Determine the (x, y) coordinate at the center of the cell enclosing the given text.  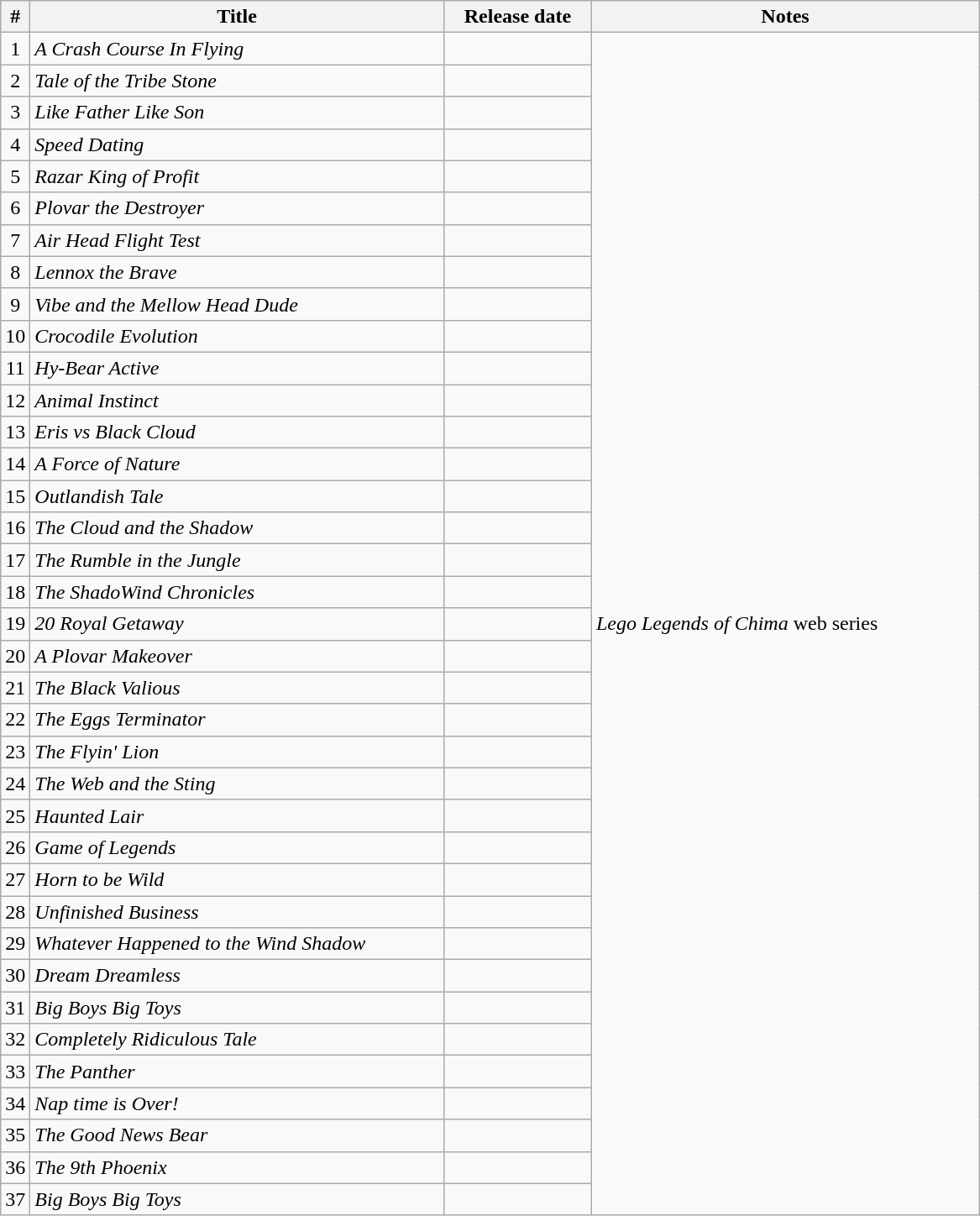
Tale of the Tribe Stone (237, 81)
Crocodile Evolution (237, 336)
The Panther (237, 1072)
19 (15, 624)
Notes (784, 17)
The Web and the Sting (237, 784)
6 (15, 208)
Game of Legends (237, 847)
Completely Ridiculous Tale (237, 1040)
Unfinished Business (237, 911)
The Flyin' Lion (237, 752)
Title (237, 17)
31 (15, 1008)
11 (15, 368)
13 (15, 432)
The Rumble in the Jungle (237, 560)
22 (15, 720)
A Force of Nature (237, 464)
4 (15, 144)
34 (15, 1103)
Horn to be Wild (237, 879)
A Plovar Makeover (237, 656)
Air Head Flight Test (237, 240)
37 (15, 1199)
The Cloud and the Shadow (237, 528)
20 (15, 656)
32 (15, 1040)
8 (15, 272)
16 (15, 528)
10 (15, 336)
25 (15, 815)
26 (15, 847)
Razar King of Profit (237, 176)
1 (15, 49)
29 (15, 944)
The 9th Phoenix (237, 1167)
21 (15, 688)
2 (15, 81)
The ShadoWind Chronicles (237, 592)
Outlandish Tale (237, 496)
# (15, 17)
The Good News Bear (237, 1135)
15 (15, 496)
Animal Instinct (237, 401)
27 (15, 879)
Hy-Bear Active (237, 368)
The Black Valious (237, 688)
33 (15, 1072)
Dream Dreamless (237, 976)
36 (15, 1167)
Whatever Happened to the Wind Shadow (237, 944)
The Eggs Terminator (237, 720)
18 (15, 592)
24 (15, 784)
5 (15, 176)
Haunted Lair (237, 815)
Nap time is Over! (237, 1103)
A Crash Course In Flying (237, 49)
Eris vs Black Cloud (237, 432)
28 (15, 911)
9 (15, 304)
Release date (517, 17)
20 Royal Getaway (237, 624)
Vibe and the Mellow Head Dude (237, 304)
17 (15, 560)
Lego Legends of Chima web series (784, 624)
Plovar the Destroyer (237, 208)
Like Father Like Son (237, 113)
12 (15, 401)
35 (15, 1135)
30 (15, 976)
Lennox the Brave (237, 272)
14 (15, 464)
23 (15, 752)
3 (15, 113)
Speed Dating (237, 144)
7 (15, 240)
